Output the [x, y] coordinate of the center of the cell containing the given text.  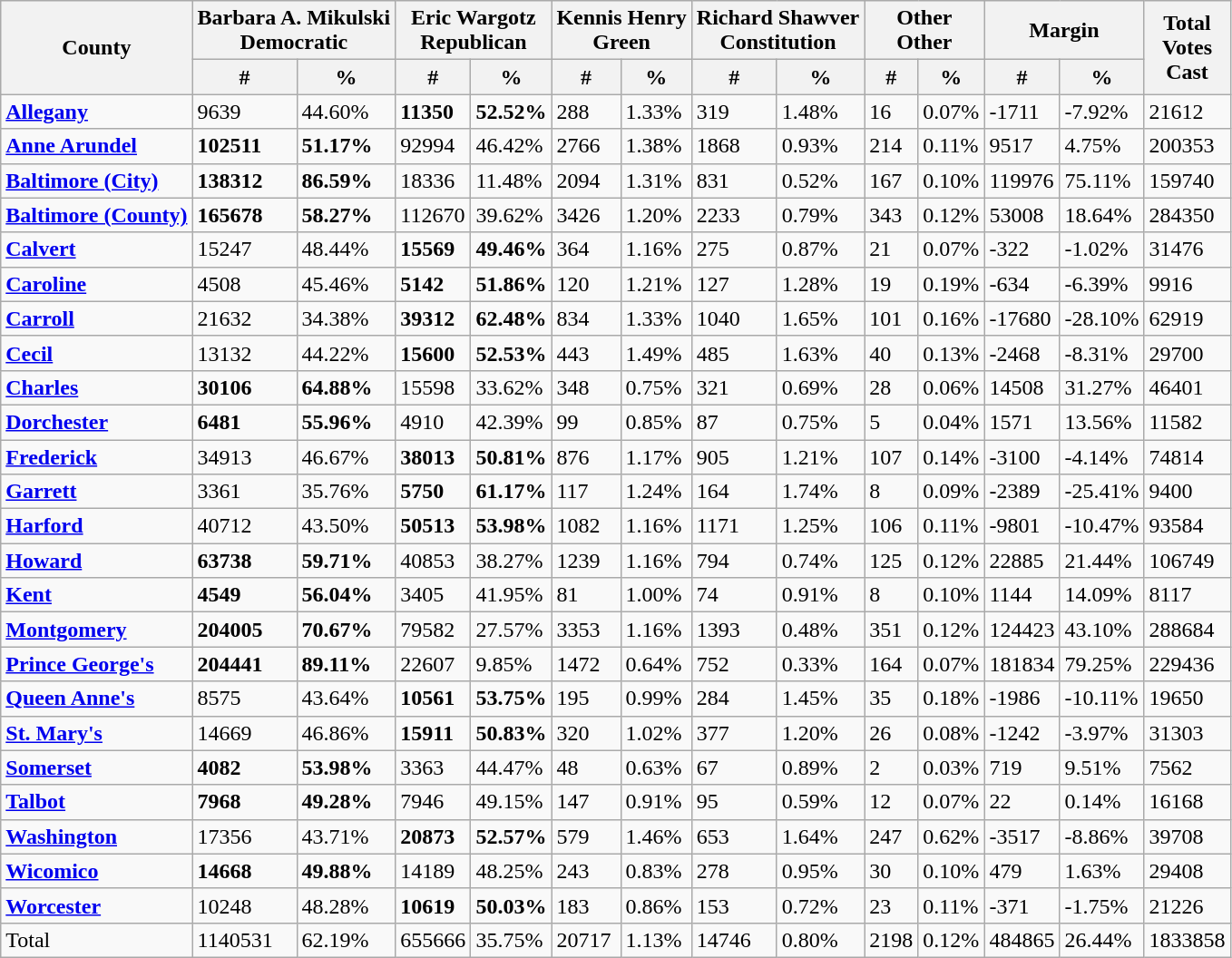
117 [586, 492]
38.27% [512, 561]
-17680 [1022, 318]
120 [586, 284]
51.86% [512, 284]
1.24% [656, 492]
18.64% [1101, 215]
1833858 [1187, 940]
0.09% [951, 492]
719 [1022, 767]
3426 [586, 215]
18336 [434, 181]
Total [96, 940]
62919 [1187, 318]
14508 [1022, 387]
0.93% [820, 146]
35.75% [512, 940]
Dorchester [96, 422]
46.67% [347, 456]
1.00% [656, 595]
0.79% [820, 215]
229436 [1187, 664]
-3.97% [1101, 733]
34.38% [347, 318]
9916 [1187, 284]
-371 [1022, 905]
42.39% [512, 422]
95 [734, 802]
0.59% [820, 802]
48.44% [347, 249]
0.74% [820, 561]
14189 [434, 871]
46.42% [512, 146]
1571 [1022, 422]
9.85% [512, 664]
1.74% [820, 492]
876 [586, 456]
0.33% [820, 664]
1239 [586, 561]
0.48% [820, 630]
Montgomery [96, 630]
49.15% [512, 802]
Caroline [96, 284]
Worcester [96, 905]
655666 [434, 940]
284 [734, 699]
5750 [434, 492]
26.44% [1101, 940]
75.11% [1101, 181]
48.28% [347, 905]
28 [891, 387]
49.88% [347, 871]
-1986 [1022, 699]
22607 [434, 664]
243 [586, 871]
0.06% [951, 387]
348 [586, 387]
0.80% [820, 940]
49.28% [347, 802]
21632 [245, 318]
4508 [245, 284]
74814 [1187, 456]
-25.41% [1101, 492]
288 [586, 112]
0.08% [951, 733]
50513 [434, 526]
Wicomico [96, 871]
0.95% [820, 871]
9.51% [1101, 767]
46.86% [347, 733]
8117 [1187, 595]
15600 [434, 353]
Barbara A. MikulskiDemocratic [294, 31]
43.50% [347, 526]
1.25% [820, 526]
9517 [1022, 146]
1.38% [656, 146]
247 [891, 836]
1.64% [820, 836]
29408 [1187, 871]
4549 [245, 595]
-9801 [1022, 526]
-634 [1022, 284]
21 [891, 249]
1.45% [820, 699]
485 [734, 353]
1.49% [656, 353]
31303 [1187, 733]
1.48% [820, 112]
53008 [1022, 215]
-1.02% [1101, 249]
Baltimore (City) [96, 181]
74 [734, 595]
102511 [245, 146]
-2468 [1022, 353]
59.71% [347, 561]
0.69% [820, 387]
OtherOther [924, 31]
138312 [245, 181]
0.16% [951, 318]
15911 [434, 733]
905 [734, 456]
Howard [96, 561]
0.13% [951, 353]
1040 [734, 318]
0.85% [656, 422]
10561 [434, 699]
40853 [434, 561]
29700 [1187, 353]
319 [734, 112]
87 [734, 422]
92994 [434, 146]
1144 [1022, 595]
13132 [245, 353]
61.17% [512, 492]
204441 [245, 664]
0.86% [656, 905]
288684 [1187, 630]
50.83% [512, 733]
44.60% [347, 112]
1.13% [656, 940]
Allegany [96, 112]
443 [586, 353]
15598 [434, 387]
377 [734, 733]
99 [586, 422]
9400 [1187, 492]
21612 [1187, 112]
52.53% [512, 353]
27.57% [512, 630]
13.56% [1101, 422]
48.25% [512, 871]
101 [891, 318]
Prince George's [96, 664]
147 [586, 802]
5 [891, 422]
-1711 [1022, 112]
26 [891, 733]
159740 [1187, 181]
14746 [734, 940]
794 [734, 561]
4910 [434, 422]
56.04% [347, 595]
204005 [245, 630]
2766 [586, 146]
3405 [434, 595]
11582 [1187, 422]
70.67% [347, 630]
214 [891, 146]
284350 [1187, 215]
62.48% [512, 318]
Washington [96, 836]
0.03% [951, 767]
1.31% [656, 181]
4082 [245, 767]
43.71% [347, 836]
153 [734, 905]
0.99% [656, 699]
Somerset [96, 767]
20873 [434, 836]
Kennis HenryGreen [621, 31]
23 [891, 905]
351 [891, 630]
Frederick [96, 456]
1472 [586, 664]
Anne Arundel [96, 146]
106749 [1187, 561]
Harford [96, 526]
41.95% [512, 595]
579 [586, 836]
1171 [734, 526]
7562 [1187, 767]
106 [891, 526]
Baltimore (County) [96, 215]
2 [891, 767]
10248 [245, 905]
34913 [245, 456]
89.11% [347, 664]
7946 [434, 802]
200353 [1187, 146]
County [96, 47]
62.19% [347, 940]
12 [891, 802]
Charles [96, 387]
343 [891, 215]
11.48% [512, 181]
0.18% [951, 699]
484865 [1022, 940]
0.89% [820, 767]
TotalVotesCast [1187, 47]
167 [891, 181]
195 [586, 699]
93584 [1187, 526]
-3100 [1022, 456]
1.46% [656, 836]
53.75% [512, 699]
17356 [245, 836]
653 [734, 836]
181834 [1022, 664]
320 [586, 733]
Kent [96, 595]
-8.86% [1101, 836]
20717 [586, 940]
7968 [245, 802]
81 [586, 595]
5142 [434, 284]
49.46% [512, 249]
0.63% [656, 767]
86.59% [347, 181]
46401 [1187, 387]
831 [734, 181]
31.27% [1101, 387]
22885 [1022, 561]
1.28% [820, 284]
43.64% [347, 699]
50.81% [512, 456]
15569 [434, 249]
125 [891, 561]
0.52% [820, 181]
0.19% [951, 284]
275 [734, 249]
21.44% [1101, 561]
2094 [586, 181]
0.72% [820, 905]
Talbot [96, 802]
-7.92% [1101, 112]
44.47% [512, 767]
112670 [434, 215]
39708 [1187, 836]
8575 [245, 699]
79582 [434, 630]
-1.75% [1101, 905]
16168 [1187, 802]
Garrett [96, 492]
-6.39% [1101, 284]
-1242 [1022, 733]
52.57% [512, 836]
35 [891, 699]
79.25% [1101, 664]
44.22% [347, 353]
Eric WargotzRepublican [474, 31]
38013 [434, 456]
0.64% [656, 664]
479 [1022, 871]
1393 [734, 630]
0.83% [656, 871]
33.62% [512, 387]
14.09% [1101, 595]
-8.31% [1101, 353]
39.62% [512, 215]
1.17% [656, 456]
19650 [1187, 699]
14669 [245, 733]
364 [586, 249]
Cecil [96, 353]
58.27% [347, 215]
19 [891, 284]
51.17% [347, 146]
52.52% [512, 112]
2198 [891, 940]
64.88% [347, 387]
30106 [245, 387]
-4.14% [1101, 456]
3361 [245, 492]
1.65% [820, 318]
3363 [434, 767]
165678 [245, 215]
-10.47% [1101, 526]
Carroll [96, 318]
11350 [434, 112]
40 [891, 353]
0.04% [951, 422]
119976 [1022, 181]
3353 [586, 630]
127 [734, 284]
-10.11% [1101, 699]
6481 [245, 422]
0.62% [951, 836]
39312 [434, 318]
Queen Anne's [96, 699]
Richard ShawverConstitution [777, 31]
-2389 [1022, 492]
35.76% [347, 492]
752 [734, 664]
-322 [1022, 249]
50.03% [512, 905]
107 [891, 456]
-3517 [1022, 836]
124423 [1022, 630]
1082 [586, 526]
45.46% [347, 284]
43.10% [1101, 630]
4.75% [1101, 146]
14668 [245, 871]
Margin [1064, 31]
15247 [245, 249]
22 [1022, 802]
1.02% [656, 733]
40712 [245, 526]
834 [586, 318]
1140531 [245, 940]
48 [586, 767]
67 [734, 767]
278 [734, 871]
Calvert [96, 249]
21226 [1187, 905]
-28.10% [1101, 318]
1868 [734, 146]
0.87% [820, 249]
St. Mary's [96, 733]
30 [891, 871]
321 [734, 387]
63738 [245, 561]
16 [891, 112]
2233 [734, 215]
183 [586, 905]
9639 [245, 112]
10619 [434, 905]
55.96% [347, 422]
31476 [1187, 249]
